Output the [X, Y] coordinate of the center of the cell containing the given text.  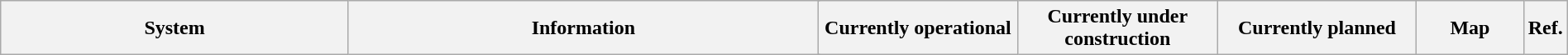
Ref. [1545, 28]
Map [1470, 28]
Currently planned [1317, 28]
Information [583, 28]
System [175, 28]
Currently under construction [1117, 28]
Currently operational [918, 28]
